Pinpoint the cell where the given text exists, returning its (X, Y) midpoint coordinate. 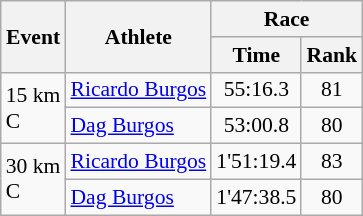
53:00.8 (256, 126)
Race (286, 19)
15 km C (34, 108)
Athlete (138, 36)
55:16.3 (256, 90)
Rank (332, 55)
83 (332, 162)
1'51:19.4 (256, 162)
Event (34, 36)
81 (332, 90)
1'47:38.5 (256, 197)
Time (256, 55)
30 km C (34, 180)
